Identify which cell holds the provided text, then report its [X, Y] central coordinate. 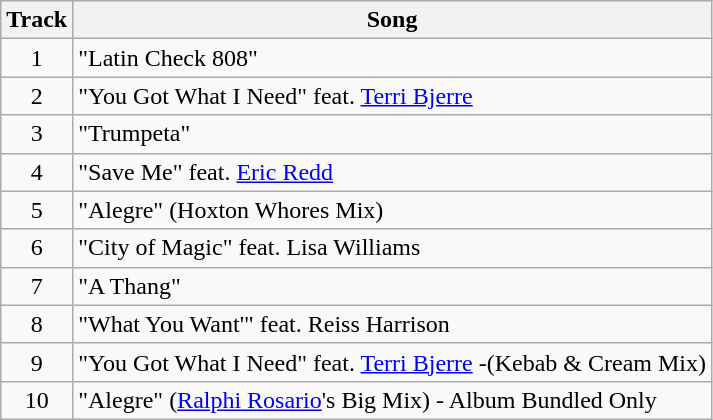
6 [37, 248]
"You Got What I Need" feat. Terri Bjerre [392, 96]
1 [37, 58]
"A Thang" [392, 286]
"City of Magic" feat. Lisa Williams [392, 248]
5 [37, 210]
8 [37, 324]
"Save Me" feat. Eric Redd [392, 172]
9 [37, 362]
7 [37, 286]
3 [37, 134]
"Trumpeta" [392, 134]
Track [37, 20]
4 [37, 172]
"Alegre" (Hoxton Whores Mix) [392, 210]
"Latin Check 808" [392, 58]
"Alegre" (Ralphi Rosario's Big Mix) - Album Bundled Only [392, 400]
2 [37, 96]
Song [392, 20]
10 [37, 400]
"You Got What I Need" feat. Terri Bjerre -(Kebab & Cream Mix) [392, 362]
"What You Want'" feat. Reiss Harrison [392, 324]
